Locate the cell with the specified text and output its [X, Y] center coordinate. 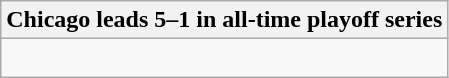
Chicago leads 5–1 in all-time playoff series [224, 20]
